Output the [x, y] coordinate of the center of the cell containing the given text.  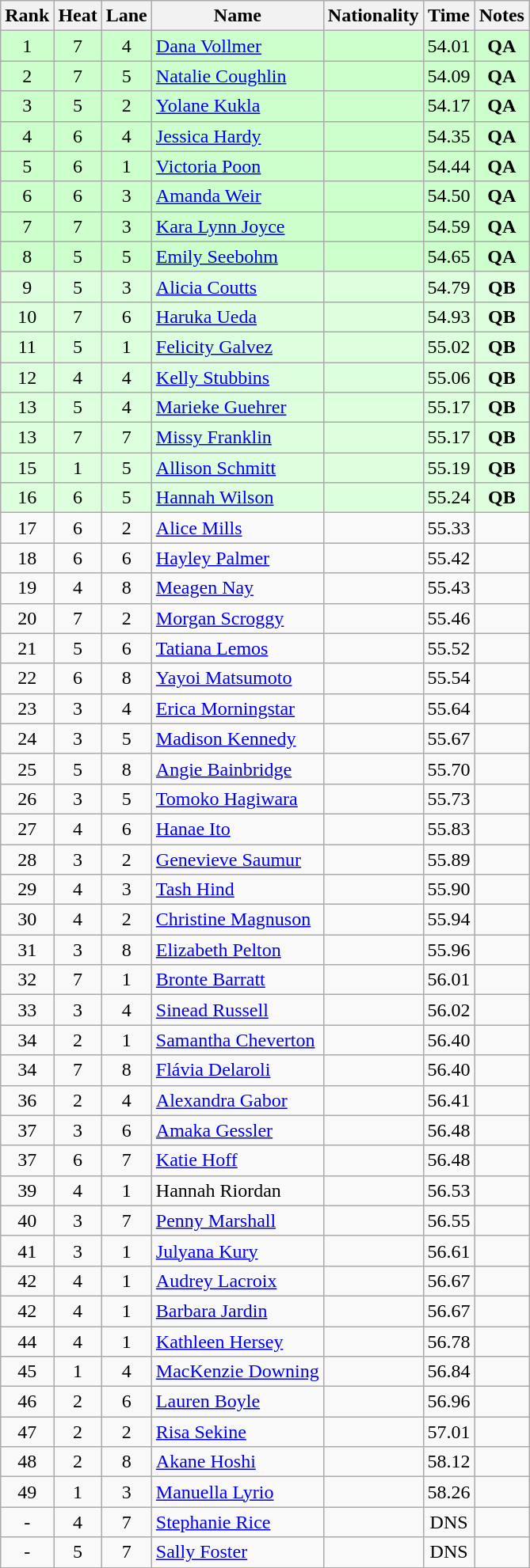
Lauren Boyle [238, 1402]
58.26 [448, 1492]
45 [27, 1372]
19 [27, 588]
10 [27, 317]
Victoria Poon [238, 166]
Rank [27, 16]
12 [27, 378]
41 [27, 1251]
56.53 [448, 1190]
54.01 [448, 46]
47 [27, 1432]
55.19 [448, 468]
Allison Schmitt [238, 468]
Dana Vollmer [238, 46]
40 [27, 1221]
Yolane Kukla [238, 106]
18 [27, 558]
Missy Franklin [238, 438]
55.96 [448, 950]
56.96 [448, 1402]
55.52 [448, 648]
Tomoko Hagiwara [238, 799]
Jessica Hardy [238, 136]
Madison Kennedy [238, 738]
Alicia Coutts [238, 287]
20 [27, 618]
32 [27, 980]
Amaka Gessler [238, 1130]
Nationality [373, 16]
54.17 [448, 106]
Lane [127, 16]
54.65 [448, 256]
16 [27, 498]
Meagen Nay [238, 588]
Barbara Jardin [238, 1311]
31 [27, 950]
Heat [78, 16]
55.94 [448, 920]
MacKenzie Downing [238, 1372]
55.83 [448, 829]
Notes [501, 16]
Julyana Kury [238, 1251]
55.70 [448, 769]
Manuella Lyrio [238, 1492]
56.01 [448, 980]
Genevieve Saumur [238, 859]
21 [27, 648]
22 [27, 678]
Felicity Galvez [238, 347]
33 [27, 1010]
56.84 [448, 1372]
24 [27, 738]
Haruka Ueda [238, 317]
Kathleen Hersey [238, 1342]
Tatiana Lemos [238, 648]
Kelly Stubbins [238, 378]
Erica Morningstar [238, 708]
54.35 [448, 136]
56.78 [448, 1342]
55.02 [448, 347]
36 [27, 1100]
Natalie Coughlin [238, 76]
39 [27, 1190]
Risa Sekine [238, 1432]
Stephanie Rice [238, 1522]
9 [27, 287]
15 [27, 468]
Yayoi Matsumoto [238, 678]
11 [27, 347]
54.59 [448, 226]
Hannah Riordan [238, 1190]
26 [27, 799]
25 [27, 769]
Name [238, 16]
Marieke Guehrer [238, 408]
Alice Mills [238, 528]
55.42 [448, 558]
27 [27, 829]
Emily Seebohm [238, 256]
55.64 [448, 708]
Alexandra Gabor [238, 1100]
55.43 [448, 588]
28 [27, 859]
Angie Bainbridge [238, 769]
49 [27, 1492]
55.73 [448, 799]
57.01 [448, 1432]
Kara Lynn Joyce [238, 226]
Tash Hind [238, 890]
54.50 [448, 196]
55.54 [448, 678]
55.24 [448, 498]
Sinead Russell [238, 1010]
55.06 [448, 378]
Flávia Delaroli [238, 1070]
Amanda Weir [238, 196]
Hanae Ito [238, 829]
55.46 [448, 618]
55.33 [448, 528]
Sally Foster [238, 1552]
30 [27, 920]
Hannah Wilson [238, 498]
44 [27, 1342]
55.90 [448, 890]
55.89 [448, 859]
55.67 [448, 738]
56.41 [448, 1100]
54.09 [448, 76]
54.44 [448, 166]
Penny Marshall [238, 1221]
Samantha Cheverton [238, 1040]
Akane Hoshi [238, 1462]
Time [448, 16]
56.55 [448, 1221]
Katie Hoff [238, 1160]
56.61 [448, 1251]
17 [27, 528]
Hayley Palmer [238, 558]
Christine Magnuson [238, 920]
Bronte Barratt [238, 980]
54.79 [448, 287]
56.02 [448, 1010]
Morgan Scroggy [238, 618]
54.93 [448, 317]
Audrey Lacroix [238, 1281]
58.12 [448, 1462]
23 [27, 708]
Elizabeth Pelton [238, 950]
48 [27, 1462]
29 [27, 890]
46 [27, 1402]
